Extract the (x, y) coordinate from the center of the cell holding the provided text.  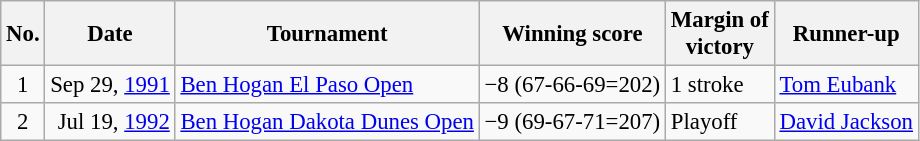
2 (23, 122)
Winning score (572, 34)
Date (110, 34)
Jul 19, 1992 (110, 122)
Sep 29, 1991 (110, 85)
Margin ofvictory (720, 34)
Tournament (327, 34)
1 stroke (720, 85)
−8 (67-66-69=202) (572, 85)
−9 (69-67-71=207) (572, 122)
1 (23, 85)
No. (23, 34)
David Jackson (846, 122)
Ben Hogan El Paso Open (327, 85)
Tom Eubank (846, 85)
Ben Hogan Dakota Dunes Open (327, 122)
Runner-up (846, 34)
Playoff (720, 122)
